Detect which cell encompasses the target text, then output its (X, Y) center coordinate. 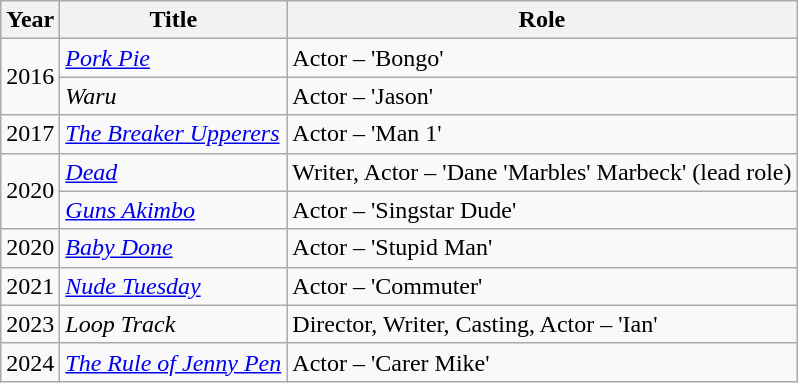
2016 (30, 77)
Actor – 'Man 1' (542, 134)
Baby Done (174, 248)
Dead (174, 172)
Director, Writer, Casting, Actor – 'Ian' (542, 324)
2023 (30, 324)
Waru (174, 96)
Actor – 'Commuter' (542, 286)
2021 (30, 286)
Pork Pie (174, 58)
The Rule of Jenny Pen (174, 362)
Title (174, 20)
Guns Akimbo (174, 210)
Actor – 'Bongo' (542, 58)
2017 (30, 134)
Actor – 'Stupid Man' (542, 248)
Actor – 'Jason' (542, 96)
Year (30, 20)
Role (542, 20)
2024 (30, 362)
Actor – 'Carer Mike' (542, 362)
Writer, Actor – 'Dane 'Marbles' Marbeck' (lead role) (542, 172)
The Breaker Upperers (174, 134)
Loop Track (174, 324)
Nude Tuesday (174, 286)
Actor – 'Singstar Dude' (542, 210)
